Identify which cell holds the provided text, then report its [X, Y] central coordinate. 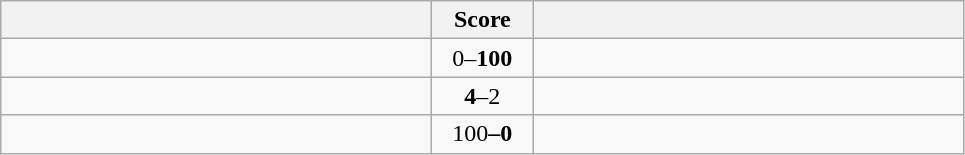
4–2 [482, 96]
Score [482, 20]
0–100 [482, 58]
100–0 [482, 134]
